Detect which cell encompasses the target text, then output its [x, y] center coordinate. 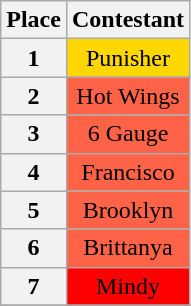
7 [34, 286]
6 [34, 248]
Brooklyn [128, 210]
3 [34, 134]
Place [34, 20]
2 [34, 96]
5 [34, 210]
Hot Wings [128, 96]
Contestant [128, 20]
4 [34, 172]
Brittanya [128, 248]
6 Gauge [128, 134]
Punisher [128, 58]
Mindy [128, 286]
1 [34, 58]
Francisco [128, 172]
